Return [x, y] of the center of cell containing provided text 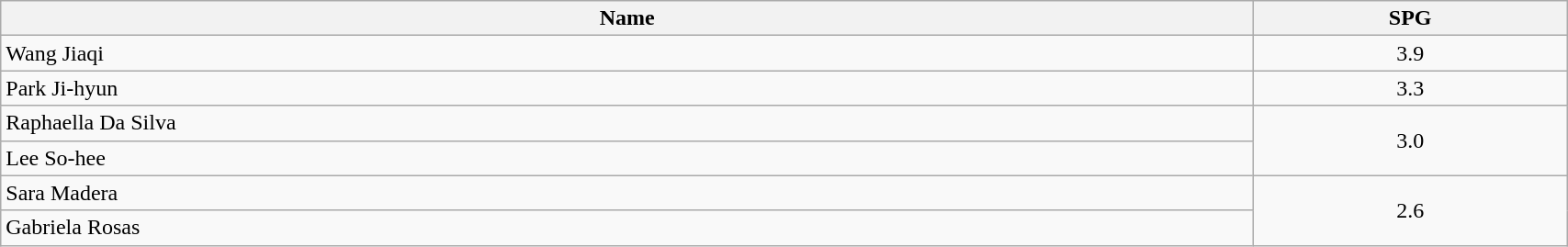
Lee So-hee [627, 158]
3.9 [1411, 53]
Wang Jiaqi [627, 53]
3.0 [1411, 140]
Sara Madera [627, 193]
Gabriela Rosas [627, 228]
3.3 [1411, 88]
Raphaella Da Silva [627, 123]
2.6 [1411, 210]
SPG [1411, 18]
Name [627, 18]
Park Ji-hyun [627, 88]
